Find where the given text appears and provide that cell's center as (x, y) coordinate. 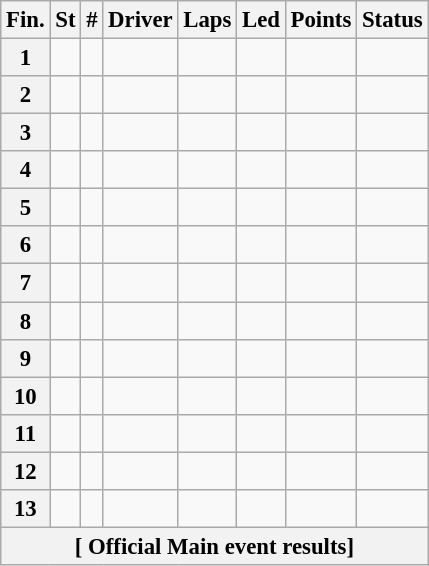
10 (26, 396)
6 (26, 245)
# (92, 20)
9 (26, 358)
13 (26, 509)
7 (26, 283)
Driver (140, 20)
[ Official Main event results] (214, 546)
5 (26, 208)
3 (26, 133)
8 (26, 321)
Laps (208, 20)
St (66, 20)
Points (320, 20)
12 (26, 471)
Status (392, 20)
1 (26, 58)
11 (26, 433)
2 (26, 95)
Led (262, 20)
4 (26, 170)
Fin. (26, 20)
